For the text-containing cell, return its midpoint in (x, y) coordinate format. 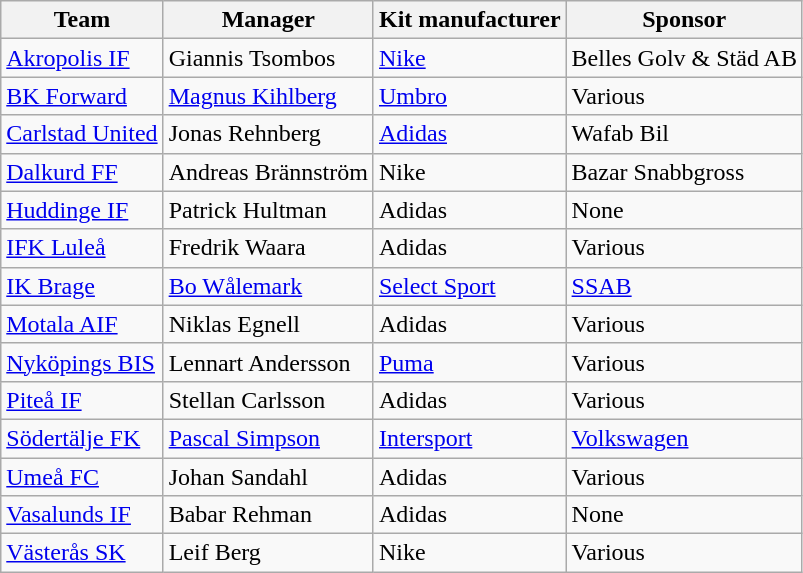
Patrick Hultman (268, 210)
Dalkurd FF (82, 172)
Giannis Tsombos (268, 58)
Umeå FC (82, 477)
Magnus Kihlberg (268, 96)
Motala AIF (82, 324)
BK Forward (82, 96)
Wafab Bil (684, 134)
Babar Rehman (268, 515)
IK Brage (82, 286)
SSAB (684, 286)
Kit manufacturer (470, 20)
Select Sport (470, 286)
Piteå IF (82, 400)
Bazar Snabbgross (684, 172)
Intersport (470, 438)
Johan Sandahl (268, 477)
Niklas Egnell (268, 324)
Huddinge IF (82, 210)
Södertälje FK (82, 438)
Pascal Simpson (268, 438)
Leif Berg (268, 553)
Carlstad United (82, 134)
Sponsor (684, 20)
Stellan Carlsson (268, 400)
Puma (470, 362)
Andreas Brännström (268, 172)
Akropolis IF (82, 58)
Nyköpings BIS (82, 362)
Volkswagen (684, 438)
Fredrik Waara (268, 248)
Umbro (470, 96)
Jonas Rehnberg (268, 134)
Lennart Andersson (268, 362)
Vasalunds IF (82, 515)
Västerås SK (82, 553)
Bo Wålemark (268, 286)
IFK Luleå (82, 248)
Manager (268, 20)
Team (82, 20)
Belles Golv & Städ AB (684, 58)
